Return the (X, Y) coordinate for the center point of the cell that contains the specified text.  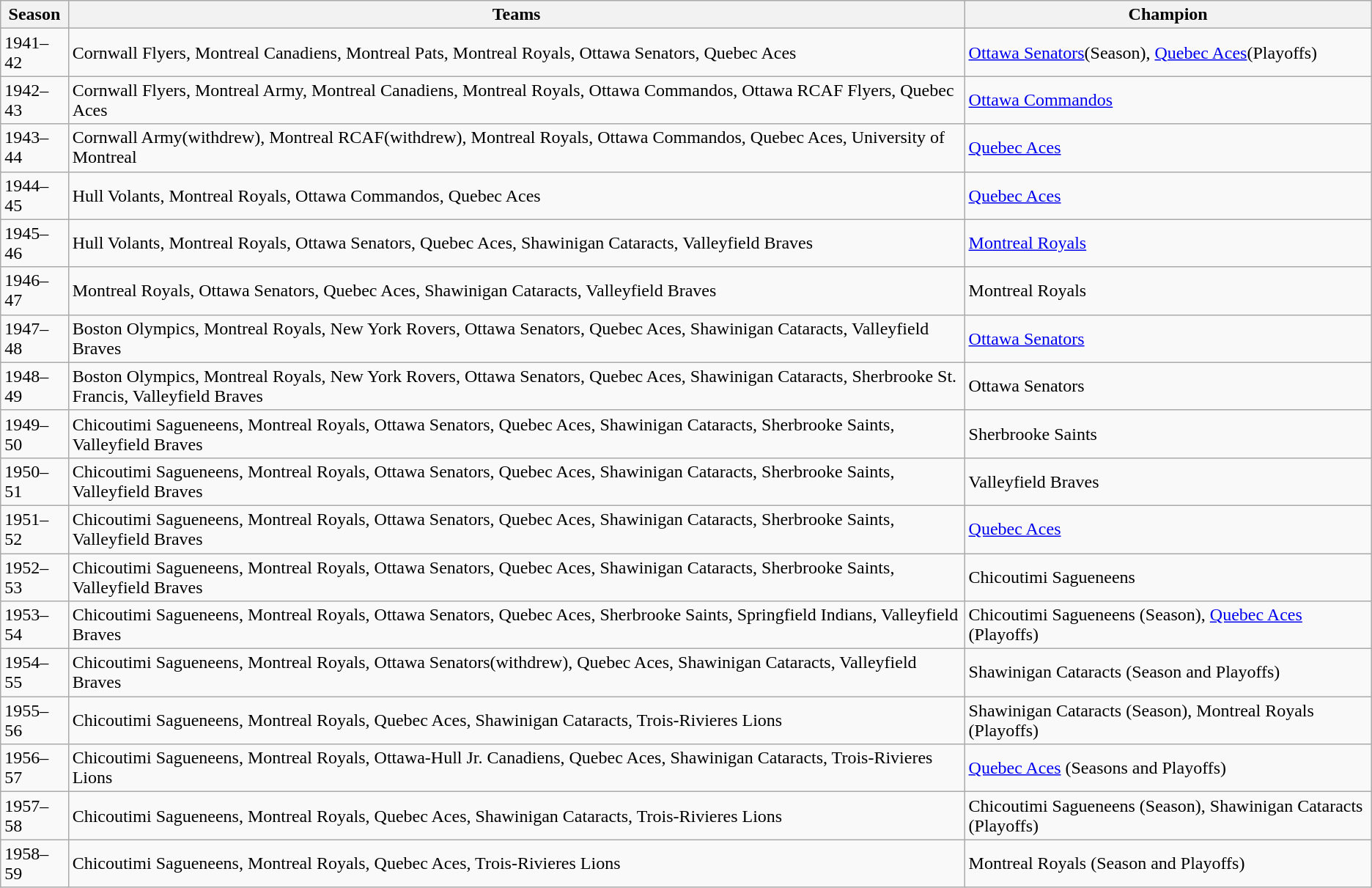
Shawinigan Cataracts (Season), Montreal Royals (Playoffs) (1168, 720)
Shawinigan Cataracts (Season and Playoffs) (1168, 673)
1954–55 (34, 673)
Chicoutimi Sagueneens, Montreal Royals, Ottawa Senators(withdrew), Quebec Aces, Shawinigan Cataracts, Valleyfield Braves (516, 673)
1942–43 (34, 100)
1941–42 (34, 53)
Montreal Royals, Ottawa Senators, Quebec Aces, Shawinigan Cataracts, Valleyfield Braves (516, 290)
1955–56 (34, 720)
Season (34, 15)
1943–44 (34, 148)
Boston Olympics, Montreal Royals, New York Rovers, Ottawa Senators, Quebec Aces, Shawinigan Cataracts, Valleyfield Braves (516, 339)
Cornwall Flyers, Montreal Army, Montreal Canadiens, Montreal Royals, Ottawa Commandos, Ottawa RCAF Flyers, Quebec Aces (516, 100)
1948–49 (34, 386)
1949–50 (34, 434)
Chicoutimi Sagueneens, Montreal Royals, Ottawa-Hull Jr. Canadiens, Quebec Aces, Shawinigan Cataracts, Trois-Rivieres Lions (516, 768)
1953–54 (34, 625)
Hull Volants, Montreal Royals, Ottawa Senators, Quebec Aces, Shawinigan Cataracts, Valleyfield Braves (516, 243)
Chicoutimi Sagueneens, Montreal Royals, Quebec Aces, Trois-Rivieres Lions (516, 864)
Chicoutimi Sagueneens (1168, 576)
Teams (516, 15)
1958–59 (34, 864)
1951–52 (34, 529)
Ottawa Commandos (1168, 100)
Hull Volants, Montreal Royals, Ottawa Commandos, Quebec Aces (516, 195)
Sherbrooke Saints (1168, 434)
Cornwall Flyers, Montreal Canadiens, Montreal Pats, Montreal Royals, Ottawa Senators, Quebec Aces (516, 53)
Boston Olympics, Montreal Royals, New York Rovers, Ottawa Senators, Quebec Aces, Shawinigan Cataracts, Sherbrooke St. Francis, Valleyfield Braves (516, 386)
Quebec Aces (Seasons and Playoffs) (1168, 768)
Chicoutimi Sagueneens (Season), Quebec Aces (Playoffs) (1168, 625)
Valleyfield Braves (1168, 481)
Chicoutimi Sagueneens, Montreal Royals, Ottawa Senators, Quebec Aces, Sherbrooke Saints, Springfield Indians, Valleyfield Braves (516, 625)
1945–46 (34, 243)
Montreal Royals (Season and Playoffs) (1168, 864)
1944–45 (34, 195)
1950–51 (34, 481)
Champion (1168, 15)
1957–58 (34, 815)
1952–53 (34, 576)
1946–47 (34, 290)
Chicoutimi Sagueneens (Season), Shawinigan Cataracts (Playoffs) (1168, 815)
1947–48 (34, 339)
1956–57 (34, 768)
Cornwall Army(withdrew), Montreal RCAF(withdrew), Montreal Royals, Ottawa Commandos, Quebec Aces, University of Montreal (516, 148)
Ottawa Senators(Season), Quebec Aces(Playoffs) (1168, 53)
